Search for the cell housing the specified text and yield its (x, y) center coordinate. 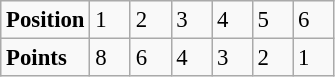
Position (46, 20)
8 (110, 58)
5 (272, 20)
Points (46, 58)
